Return the [X, Y] coordinate for the center point of the cell that contains the specified text.  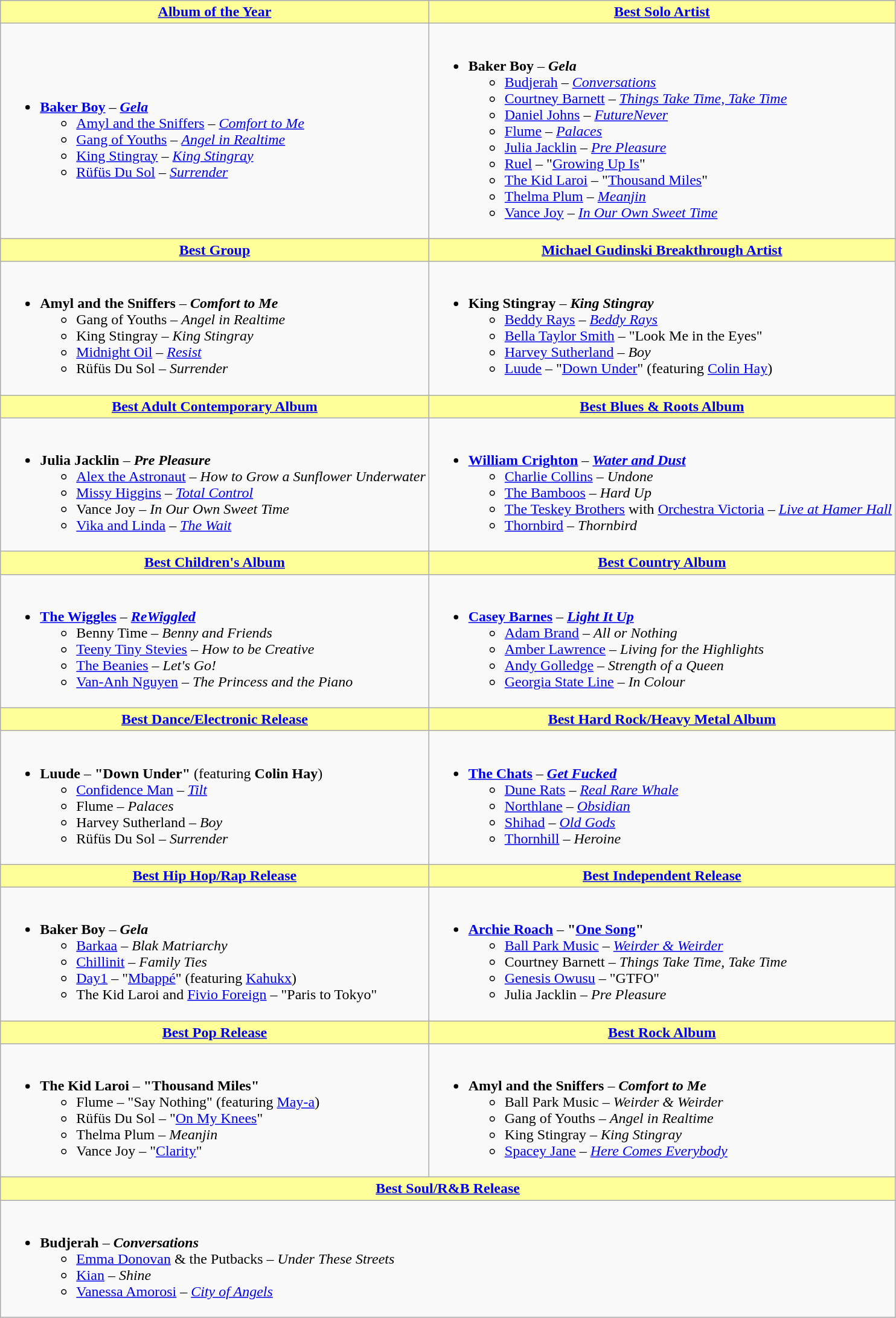
Album of the Year [215, 12]
Amyl and the Sniffers – Comfort to MeGang of Youths – Angel in RealtimeKing Stingray – King StingrayMidnight Oil – ResistRüfüs Du Sol – Surrender [215, 328]
Best Dance/Electronic Release [215, 719]
The Kid Laroi – "Thousand Miles"Flume – "Say Nothing" (featuring May-a)Rüfüs Du Sol – "On My Knees"Thelma Plum – MeanjinVance Joy – "Clarity" [215, 1111]
Best Adult Contemporary Album [215, 406]
Baker Boy – GelaAmyl and the Sniffers – Comfort to MeGang of Youths – Angel in RealtimeKing Stingray – King StingrayRüfüs Du Sol – Surrender [215, 131]
Best Rock Album [662, 1032]
Luude – "Down Under" (featuring Colin Hay)Confidence Man – TiltFlume – PalacesHarvey Sutherland – BoyRüfüs Du Sol – Surrender [215, 797]
Best Hip Hop/Rap Release [215, 875]
Best Group [215, 250]
Budjerah – ConversationsEmma Donovan & the Putbacks – Under These StreetsKian – ShineVanessa Amorosi – City of Angels [448, 1259]
Best Children's Album [215, 563]
Best Hard Rock/Heavy Metal Album [662, 719]
Michael Gudinski Breakthrough Artist [662, 250]
Best Solo Artist [662, 12]
Best Independent Release [662, 875]
Best Blues & Roots Album [662, 406]
Best Soul/R&B Release [448, 1189]
Best Pop Release [215, 1032]
The Chats – Get FuckedDune Rats – Real Rare WhaleNorthlane – ObsidianShihad – Old GodsThornhill – Heroine [662, 797]
Best Country Album [662, 563]
Baker Boy – GelaBarkaa – Blak MatriarchyChillinit – Family TiesDay1 – "Mbappé" (featuring Kahukx)The Kid Laroi and Fivio Foreign – "Paris to Tokyo" [215, 954]
